Capture the cell that displays the provided text and extract its (X, Y) central coordinate. 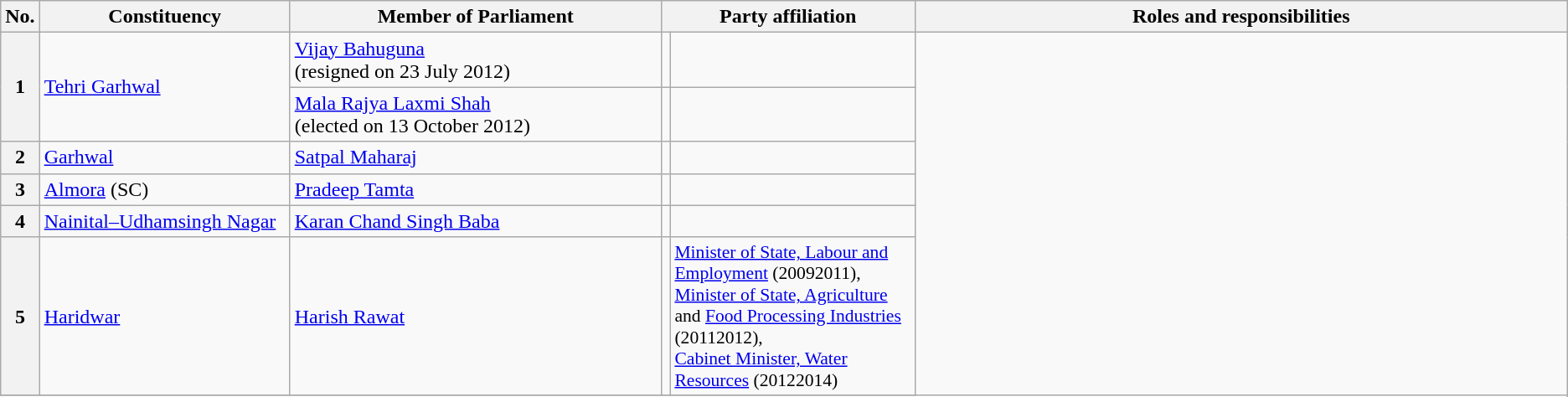
Nainital–Udhamsingh Nagar (164, 221)
5 (20, 317)
4 (20, 221)
Vijay Bahuguna(resigned on 23 July 2012) (476, 60)
Harish Rawat (476, 317)
Mala Rajya Laxmi Shah(elected on 13 October 2012) (476, 114)
No. (20, 17)
2 (20, 157)
Constituency (164, 17)
Satpal Maharaj (476, 157)
Haridwar (164, 317)
3 (20, 189)
Member of Parliament (476, 17)
Garhwal (164, 157)
Tehri Garhwal (164, 87)
Karan Chand Singh Baba (476, 221)
Pradeep Tamta (476, 189)
Almora (SC) (164, 189)
1 (20, 87)
Party affiliation (787, 17)
Roles and responsibilities (1241, 17)
